Extract the [X, Y] coordinate from the center of the cell holding the provided text.  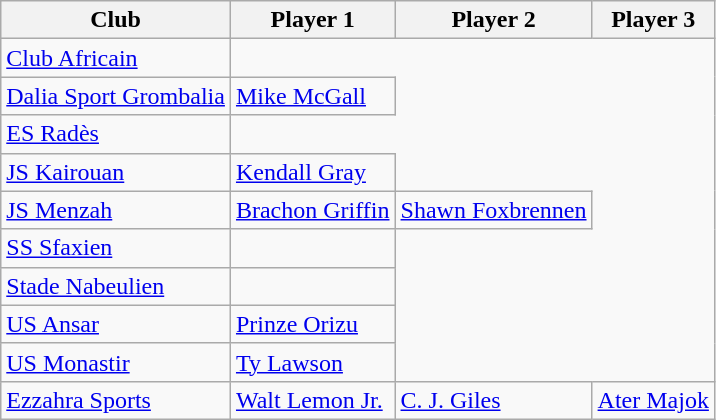
C. J. Giles [494, 400]
Player 1 [312, 20]
JS Kairouan [116, 172]
US Ansar [116, 324]
Club Africain [116, 58]
Club [116, 20]
Walt Lemon Jr. [312, 400]
Kendall Gray [312, 172]
Shawn Foxbrennen [494, 210]
Dalia Sport Grombalia [116, 96]
ES Radès [116, 134]
US Monastir [116, 362]
JS Menzah [116, 210]
Prinze Orizu [312, 324]
Ty Lawson [312, 362]
SS Sfaxien [116, 248]
Ezzahra Sports [116, 400]
Brachon Griffin [312, 210]
Ater Majok [653, 400]
Stade Nabeulien [116, 286]
Mike McGall [312, 96]
Player 3 [653, 20]
Player 2 [494, 20]
